Identify which cell holds the provided text, then report its (x, y) central coordinate. 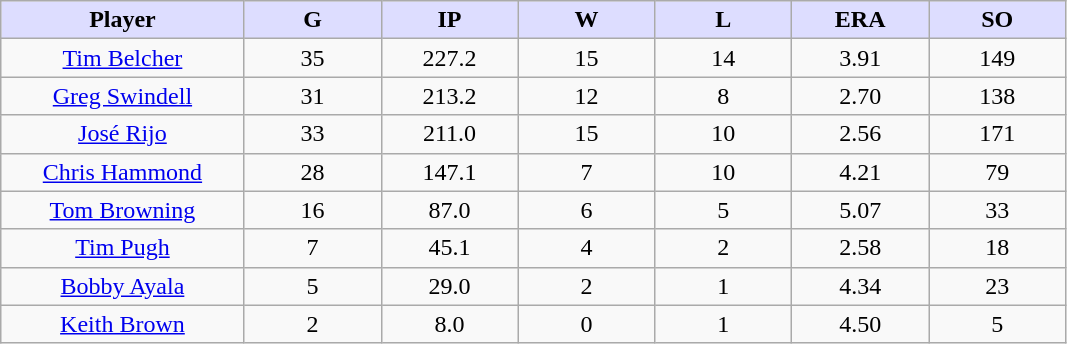
18 (998, 248)
8 (724, 96)
Keith Brown (122, 324)
ERA (860, 20)
4.50 (860, 324)
Bobby Ayala (122, 286)
L (724, 20)
28 (312, 172)
Chris Hammond (122, 172)
213.2 (450, 96)
149 (998, 58)
8.0 (450, 324)
35 (312, 58)
171 (998, 134)
2.70 (860, 96)
3.91 (860, 58)
45.1 (450, 248)
W (586, 20)
147.1 (450, 172)
4 (586, 248)
SO (998, 20)
Tom Browning (122, 210)
José Rijo (122, 134)
Greg Swindell (122, 96)
14 (724, 58)
211.0 (450, 134)
Tim Belcher (122, 58)
79 (998, 172)
138 (998, 96)
12 (586, 96)
5.07 (860, 210)
4.21 (860, 172)
G (312, 20)
Player (122, 20)
4.34 (860, 286)
31 (312, 96)
2.58 (860, 248)
6 (586, 210)
87.0 (450, 210)
2.56 (860, 134)
16 (312, 210)
23 (998, 286)
Tim Pugh (122, 248)
227.2 (450, 58)
0 (586, 324)
IP (450, 20)
29.0 (450, 286)
